Find where the given text appears and provide that cell's center as [x, y] coordinate. 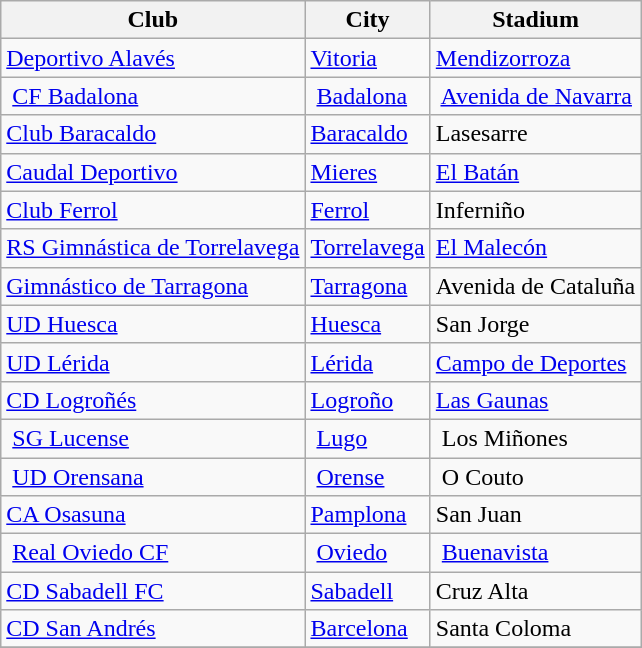
CD Logroñés [153, 400]
City [368, 20]
O Couto [536, 477]
Real Oviedo CF [153, 553]
UD Orensana [153, 477]
San Jorge [536, 324]
El Batán [536, 172]
Huesca [368, 324]
Avenida de Navarra [536, 96]
SG Lucense [153, 438]
Orense [368, 477]
CF Badalona [153, 96]
Avenida de Cataluña [536, 286]
Tarragona [368, 286]
Deportivo Alavés [153, 58]
Club [153, 20]
Lugo [368, 438]
RS Gimnástica de Torrelavega [153, 248]
Las Gaunas [536, 400]
UD Lérida [153, 362]
San Juan [536, 515]
Club Baracaldo [153, 134]
Lérida [368, 362]
Badalona [368, 96]
Oviedo [368, 553]
Gimnástico de Tarragona [153, 286]
Vitoria [368, 58]
Torrelavega [368, 248]
Ferrol [368, 210]
CD San Andrés [153, 629]
Mendizorroza [536, 58]
CA Osasuna [153, 515]
Stadium [536, 20]
Sabadell [368, 591]
Baracaldo [368, 134]
Mieres [368, 172]
Buenavista [536, 553]
CD Sabadell FC [153, 591]
Pamplona [368, 515]
Santa Coloma [536, 629]
Lasesarre [536, 134]
Campo de Deportes [536, 362]
Inferniño [536, 210]
Cruz Alta [536, 591]
El Malecón [536, 248]
UD Huesca [153, 324]
Logroño [368, 400]
Caudal Deportivo [153, 172]
Club Ferrol [153, 210]
Barcelona [368, 629]
Los Miñones [536, 438]
